Identify which cell holds the provided text, then report its (x, y) central coordinate. 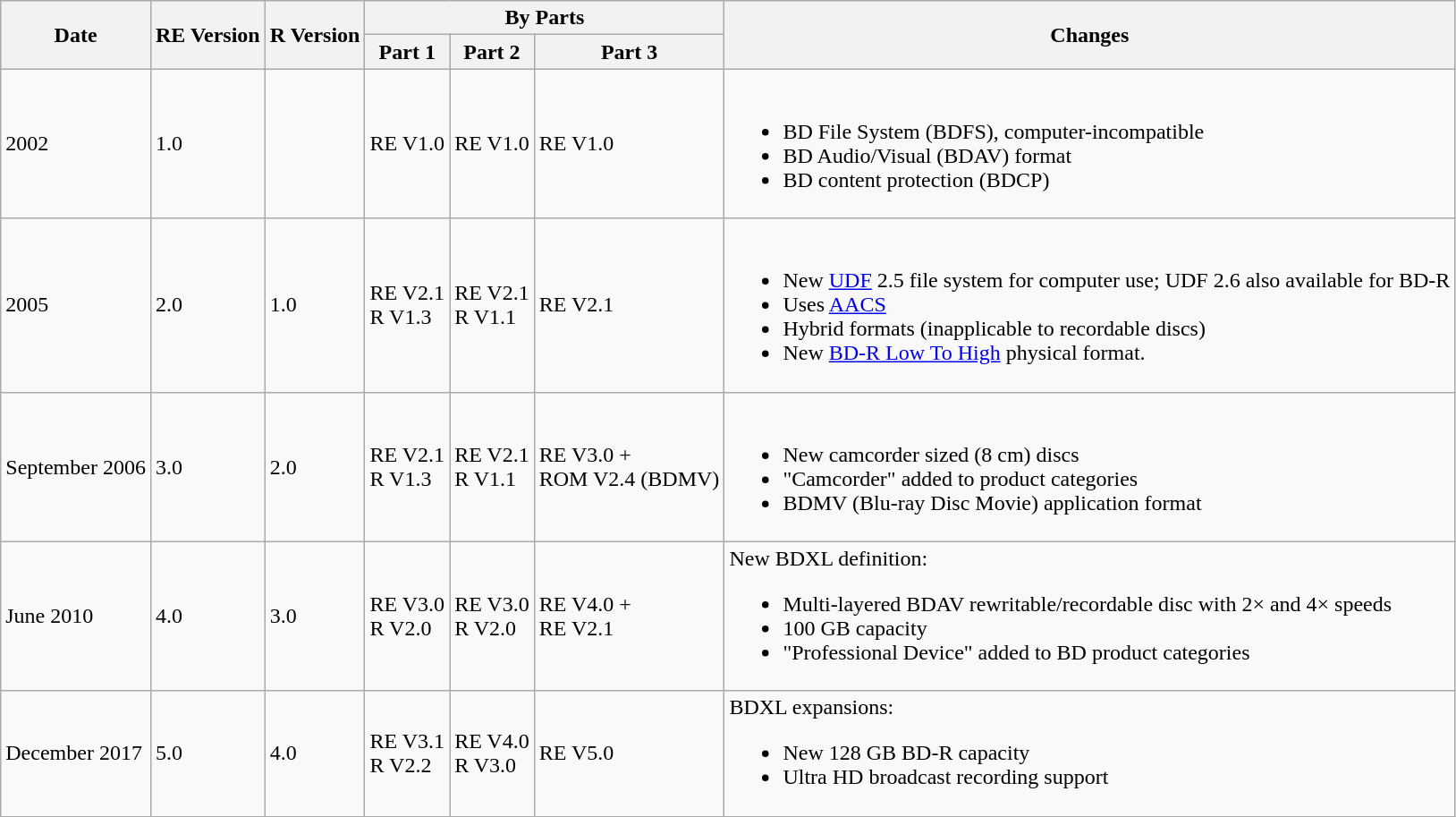
RE V3.1 R V2.2 (408, 753)
2005 (76, 305)
2002 (76, 143)
Part 2 (492, 52)
RE Version (207, 35)
RE V4.0 R V3.0 (492, 753)
RE V4.0 +RE V2.1 (630, 616)
By Parts (545, 18)
BD File System (BDFS), computer-incompatibleBD Audio/Visual (BDAV) formatBD content protection (BDCP) (1089, 143)
R Version (315, 35)
September 2006 (76, 467)
RE V5.0 (630, 753)
Part 3 (630, 52)
December 2017 (76, 753)
Changes (1089, 35)
New camcorder sized (8 cm) discs"Camcorder" added to product categoriesBDMV (Blu-ray Disc Movie) application format (1089, 467)
RE V3.0 + ROM V2.4 (BDMV) (630, 467)
RE V2.1 (630, 305)
Part 1 (408, 52)
BDXL expansions:New 128 GB BD-R capacityUltra HD broadcast recording support (1089, 753)
5.0 (207, 753)
June 2010 (76, 616)
Date (76, 35)
